Provide the (x, y) coordinate of the cell's center where the given text is located.  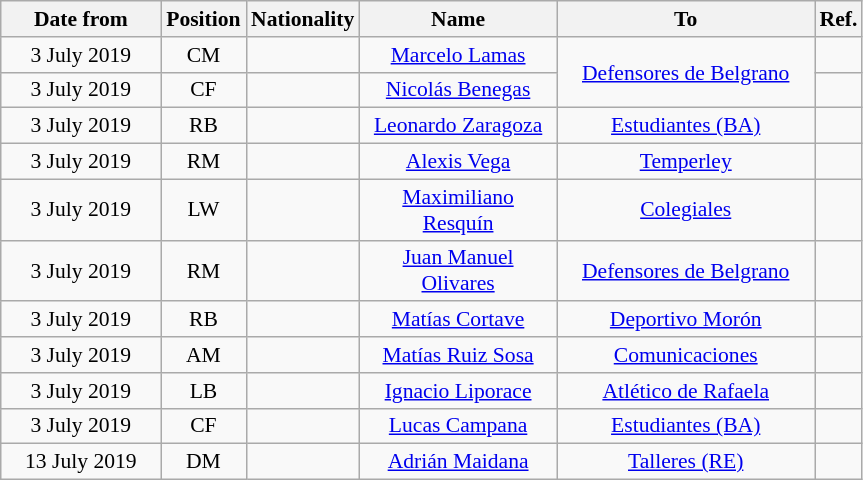
Date from (81, 19)
Nationality (302, 19)
LB (204, 391)
Name (458, 19)
Marcelo Lamas (458, 55)
CM (204, 55)
Temperley (686, 162)
Alexis Vega (458, 162)
Position (204, 19)
13 July 2019 (81, 462)
AM (204, 355)
Comunicaciones (686, 355)
Maximiliano Resquín (458, 210)
Juan Manuel Olivares (458, 270)
Matías Ruiz Sosa (458, 355)
Colegiales (686, 210)
Ref. (839, 19)
Matías Cortave (458, 320)
LW (204, 210)
Atlético de Rafaela (686, 391)
Ignacio Liporace (458, 391)
Nicolás Benegas (458, 90)
Leonardo Zaragoza (458, 126)
DM (204, 462)
Adrián Maidana (458, 462)
To (686, 19)
Deportivo Morón (686, 320)
Lucas Campana (458, 426)
Talleres (RE) (686, 462)
